Find where the given text appears and provide that cell's center as (x, y) coordinate. 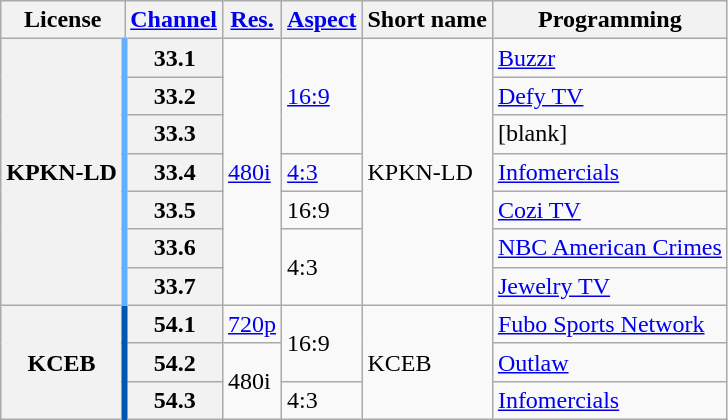
Fubo Sports Network (610, 324)
Channel (174, 20)
NBC American Crimes (610, 248)
[blank] (610, 134)
720p (252, 324)
Cozi TV (610, 210)
33.6 (174, 248)
Outlaw (610, 362)
Res. (252, 20)
33.2 (174, 96)
54.3 (174, 400)
Aspect (322, 20)
54.1 (174, 324)
Short name (427, 20)
33.4 (174, 172)
Defy TV (610, 96)
Buzzr (610, 58)
License (63, 20)
54.2 (174, 362)
Programming (610, 20)
33.5 (174, 210)
33.1 (174, 58)
33.3 (174, 134)
Jewelry TV (610, 286)
33.7 (174, 286)
